Return the (X, Y) coordinate for the center point of the cell that contains the specified text.  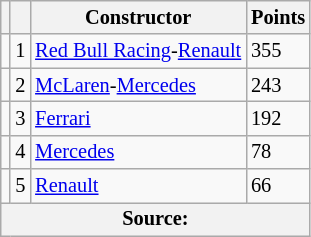
5 (20, 186)
1 (20, 51)
66 (278, 186)
2 (20, 85)
243 (278, 85)
Red Bull Racing-Renault (138, 51)
4 (20, 152)
Points (278, 17)
355 (278, 51)
Source: (156, 219)
Mercedes (138, 152)
Ferrari (138, 118)
192 (278, 118)
3 (20, 118)
McLaren-Mercedes (138, 85)
Constructor (138, 17)
78 (278, 152)
Renault (138, 186)
